Return the (x, y) coordinate for the center point of the cell that contains the specified text.  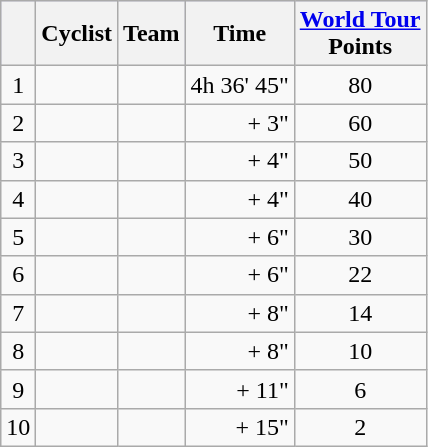
Time (240, 34)
22 (360, 275)
14 (360, 313)
+ 15" (240, 427)
World Tour Points (360, 34)
+ 3" (240, 123)
80 (360, 85)
60 (360, 123)
Team (152, 34)
40 (360, 199)
9 (18, 389)
30 (360, 237)
8 (18, 351)
1 (18, 85)
4 (18, 199)
50 (360, 161)
+ 11" (240, 389)
4h 36' 45" (240, 85)
3 (18, 161)
5 (18, 237)
7 (18, 313)
Cyclist (77, 34)
